Return [x, y] of the center of cell containing provided text 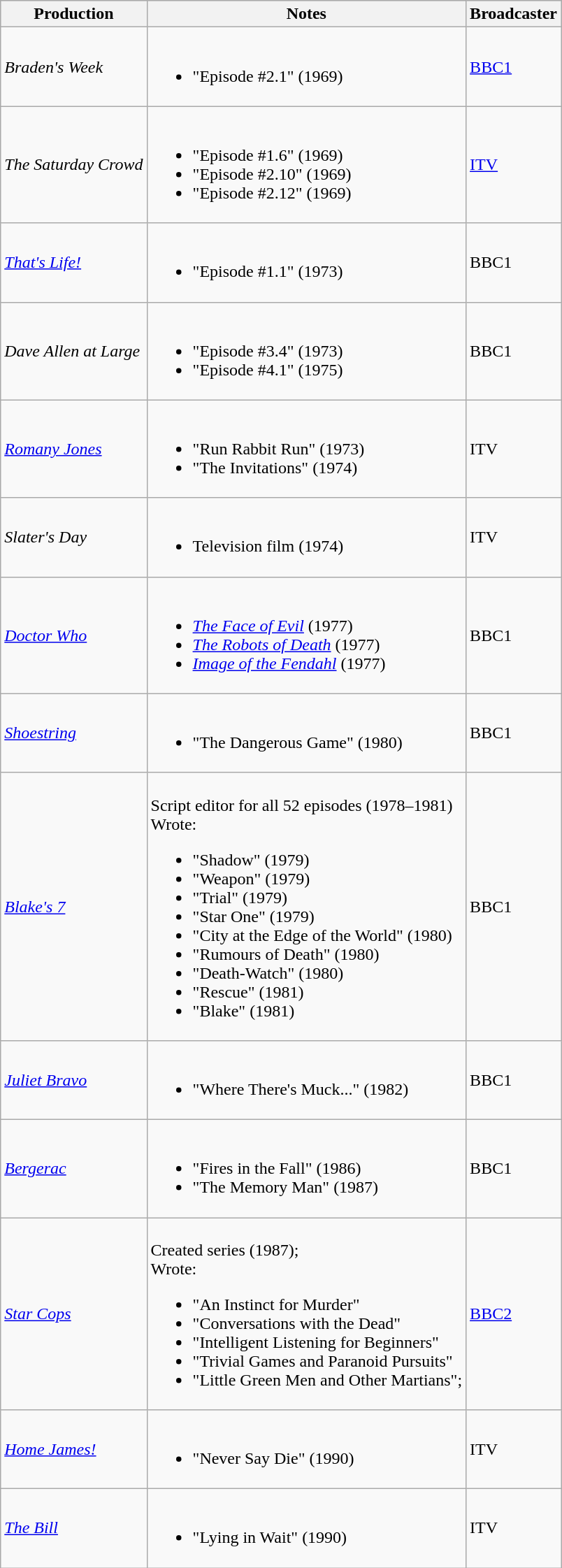
"Fires in the Fall" (1986)"The Memory Man" (1987) [306, 1168]
Juliet Bravo [74, 1079]
Dave Allen at Large [74, 351]
"Where There's Muck..." (1982) [306, 1079]
That's Life! [74, 263]
The Face of Evil (1977)The Robots of Death (1977)Image of the Fendahl (1977) [306, 635]
"Run Rabbit Run" (1973)"The Invitations" (1974) [306, 449]
"Lying in Wait" (1990) [306, 1528]
Romany Jones [74, 449]
Star Cops [74, 1314]
"Episode #3.4" (1973)"Episode #4.1" (1975) [306, 351]
BBC2 [514, 1314]
"Episode #1.6" (1969)"Episode #2.10" (1969)"Episode #2.12" (1969) [306, 165]
The Bill [74, 1528]
Shoestring [74, 733]
The Saturday Crowd [74, 165]
"Never Say Die" (1990) [306, 1450]
"The Dangerous Game" (1980) [306, 733]
Broadcaster [514, 14]
Slater's Day [74, 537]
Braden's Week [74, 67]
Blake's 7 [74, 906]
Home James! [74, 1450]
"Episode #1.1" (1973) [306, 263]
Production [74, 14]
Notes [306, 14]
Television film (1974) [306, 537]
Doctor Who [74, 635]
"Episode #2.1" (1969) [306, 67]
Bergerac [74, 1168]
